Scan for the cell matching the given text and deliver its (X, Y) coordinate at center. 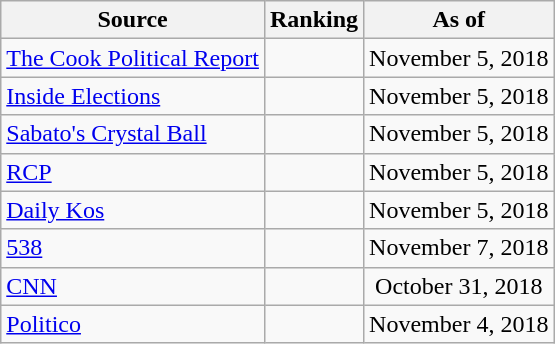
November 7, 2018 (459, 248)
As of (459, 20)
The Cook Political Report (133, 58)
RCP (133, 172)
Inside Elections (133, 96)
CNN (133, 286)
Daily Kos (133, 210)
538 (133, 248)
Politico (133, 324)
October 31, 2018 (459, 286)
November 4, 2018 (459, 324)
Sabato's Crystal Ball (133, 134)
Ranking (314, 20)
Source (133, 20)
